Capture the cell that displays the provided text and extract its [x, y] central coordinate. 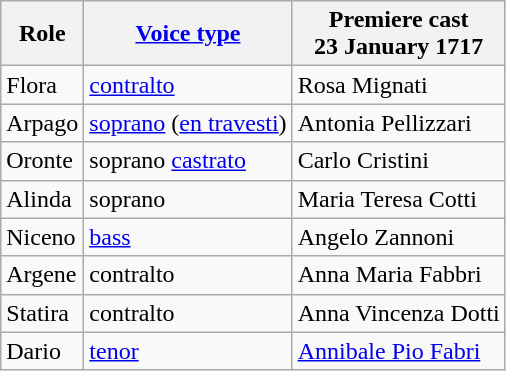
bass [188, 237]
Antonia Pellizzari [398, 123]
soprano [188, 199]
Rosa Mignati [398, 85]
Statira [42, 313]
Voice type [188, 34]
Dario [42, 351]
Anna Maria Fabbri [398, 275]
Annibale Pio Fabri [398, 351]
Premiere cast23 January 1717 [398, 34]
Flora [42, 85]
Maria Teresa Cotti [398, 199]
soprano (en travesti) [188, 123]
Carlo Cristini [398, 161]
tenor [188, 351]
Anna Vincenza Dotti [398, 313]
Angelo Zannoni [398, 237]
Alinda [42, 199]
Oronte [42, 161]
Argene [42, 275]
soprano castrato [188, 161]
Role [42, 34]
Arpago [42, 123]
Niceno [42, 237]
